Find where the given text appears and provide that cell's center as [x, y] coordinate. 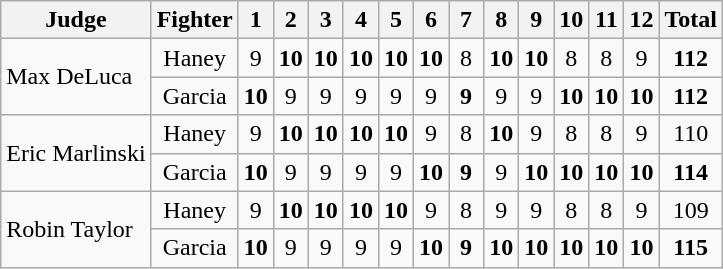
Judge [76, 20]
115 [691, 248]
Robin Taylor [76, 229]
114 [691, 172]
2 [290, 20]
109 [691, 210]
4 [360, 20]
110 [691, 134]
7 [466, 20]
Max DeLuca [76, 77]
11 [606, 20]
Total [691, 20]
Eric Marlinski [76, 153]
12 [642, 20]
3 [326, 20]
6 [430, 20]
5 [396, 20]
1 [256, 20]
Fighter [194, 20]
